Extract the (X, Y) coordinate from the center of the cell holding the provided text.  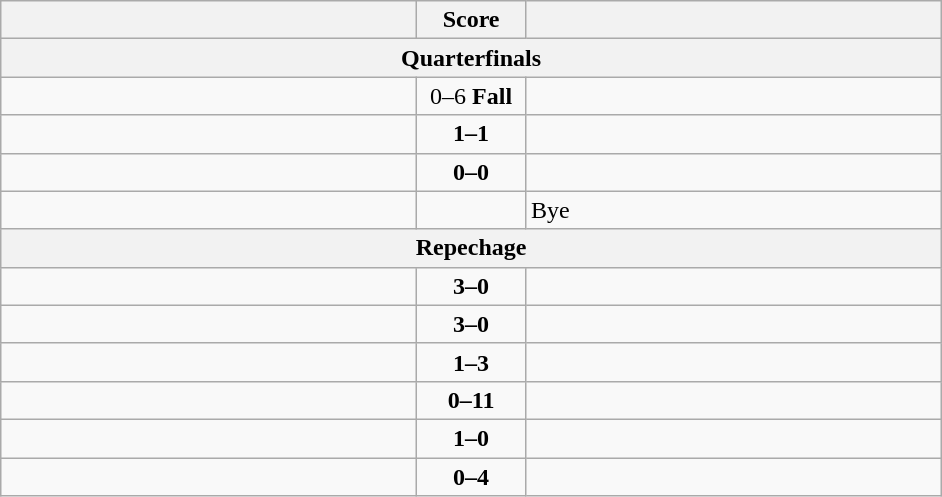
0–11 (472, 400)
1–0 (472, 438)
0–6 Fall (472, 96)
1–3 (472, 362)
Quarterfinals (472, 58)
0–0 (472, 172)
0–4 (472, 477)
Repechage (472, 248)
Score (472, 20)
1–1 (472, 134)
Bye (733, 210)
